Provide the [X, Y] coordinate of the cell's center where the given text is located.  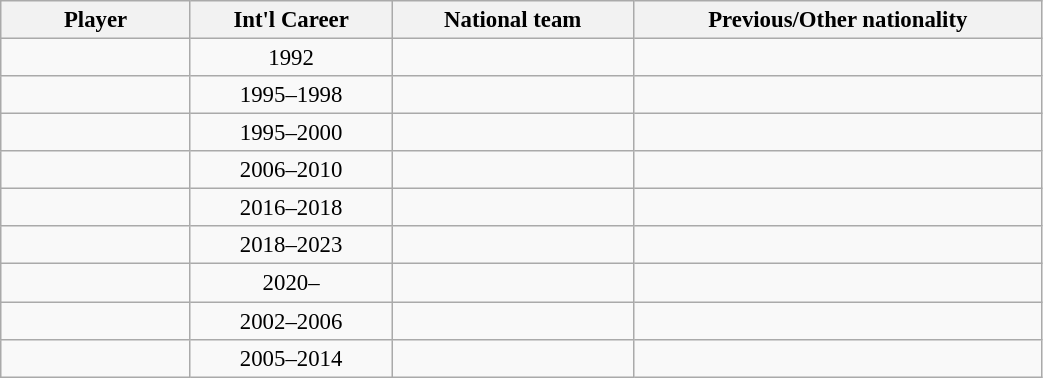
2005–2014 [291, 358]
1992 [291, 58]
Player [96, 20]
2018–2023 [291, 245]
1995–1998 [291, 95]
2020– [291, 283]
Int'l Career [291, 20]
1995–2000 [291, 133]
2002–2006 [291, 321]
2016–2018 [291, 208]
Previous/Other nationality [838, 20]
National team [513, 20]
2006–2010 [291, 170]
